Provide the [X, Y] coordinate of the cell's center where the given text is located.  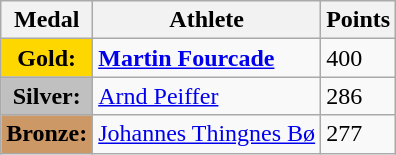
Athlete [207, 20]
Bronze: [47, 134]
Johannes Thingnes Bø [207, 134]
Medal [47, 20]
277 [358, 134]
Arnd Peiffer [207, 96]
Martin Fourcade [207, 58]
Gold: [47, 58]
Silver: [47, 96]
400 [358, 58]
286 [358, 96]
Points [358, 20]
